Scan for the cell matching the given text and deliver its (x, y) coordinate at center. 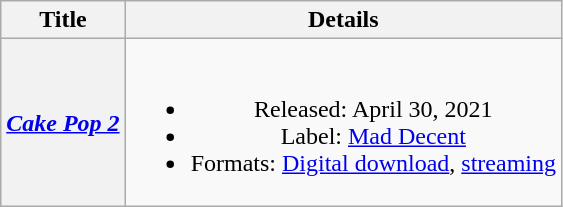
Title (63, 20)
Details (343, 20)
Cake Pop 2 (63, 122)
Released: April 30, 2021Label: Mad DecentFormats: Digital download, streaming (343, 122)
